For the text-containing cell, return its midpoint in [x, y] coordinate format. 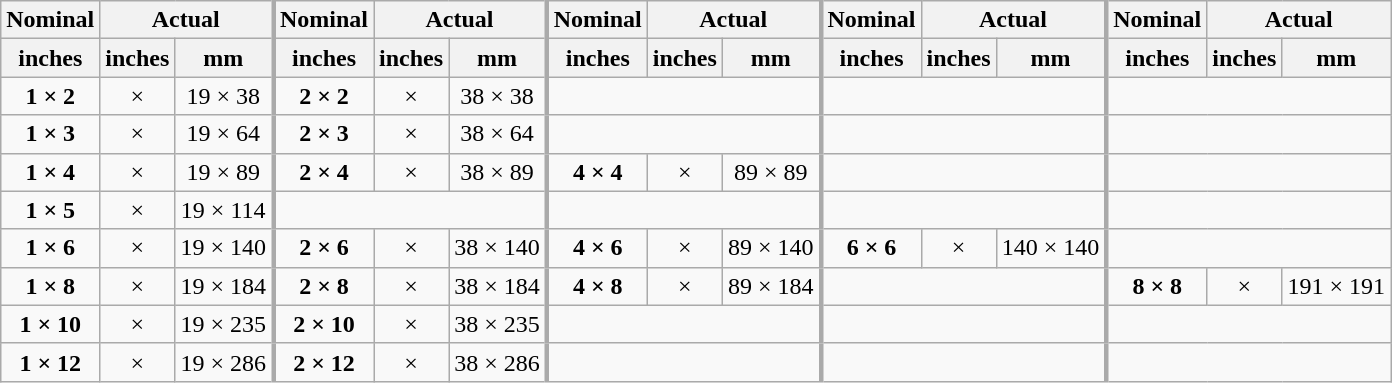
4 × 4 [598, 172]
38 × 286 [498, 362]
38 × 89 [498, 172]
19 × 89 [224, 172]
19 × 286 [224, 362]
2 × 10 [324, 324]
89 × 140 [771, 248]
1 × 12 [50, 362]
140 × 140 [1051, 248]
89 × 184 [771, 286]
1 × 6 [50, 248]
4 × 8 [598, 286]
4 × 6 [598, 248]
2 × 3 [324, 134]
1 × 4 [50, 172]
6 × 6 [870, 248]
89 × 89 [771, 172]
2 × 12 [324, 362]
38 × 38 [498, 96]
19 × 184 [224, 286]
1 × 5 [50, 210]
19 × 235 [224, 324]
38 × 64 [498, 134]
19 × 64 [224, 134]
2 × 6 [324, 248]
38 × 235 [498, 324]
1 × 2 [50, 96]
1 × 3 [50, 134]
191 × 191 [1336, 286]
2 × 4 [324, 172]
19 × 38 [224, 96]
1 × 8 [50, 286]
2 × 8 [324, 286]
19 × 140 [224, 248]
19 × 114 [224, 210]
38 × 184 [498, 286]
38 × 140 [498, 248]
1 × 10 [50, 324]
8 × 8 [1156, 286]
2 × 2 [324, 96]
